Return the (x, y) coordinate for the center point of the cell that contains the specified text.  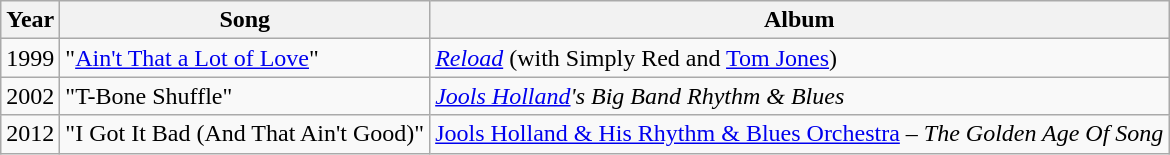
Album (800, 20)
2002 (30, 96)
"Ain't That a Lot of Love" (245, 58)
2012 (30, 134)
"I Got It Bad (And That Ain't Good)" (245, 134)
Year (30, 20)
Jools Holland & His Rhythm & Blues Orchestra – The Golden Age Of Song (800, 134)
1999 (30, 58)
Jools Holland's Big Band Rhythm & Blues (800, 96)
Song (245, 20)
"T-Bone Shuffle" (245, 96)
Reload (with Simply Red and Tom Jones) (800, 58)
